Capture the cell that displays the provided text and extract its [x, y] central coordinate. 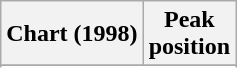
Peakposition [189, 34]
Chart (1998) [72, 34]
